Find where the given text appears and provide that cell's center as (x, y) coordinate. 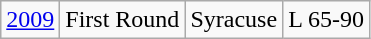
Syracuse (234, 20)
2009 (30, 20)
L 65-90 (326, 20)
First Round (122, 20)
